Return the (x, y) coordinate for the center point of the cell that contains the specified text.  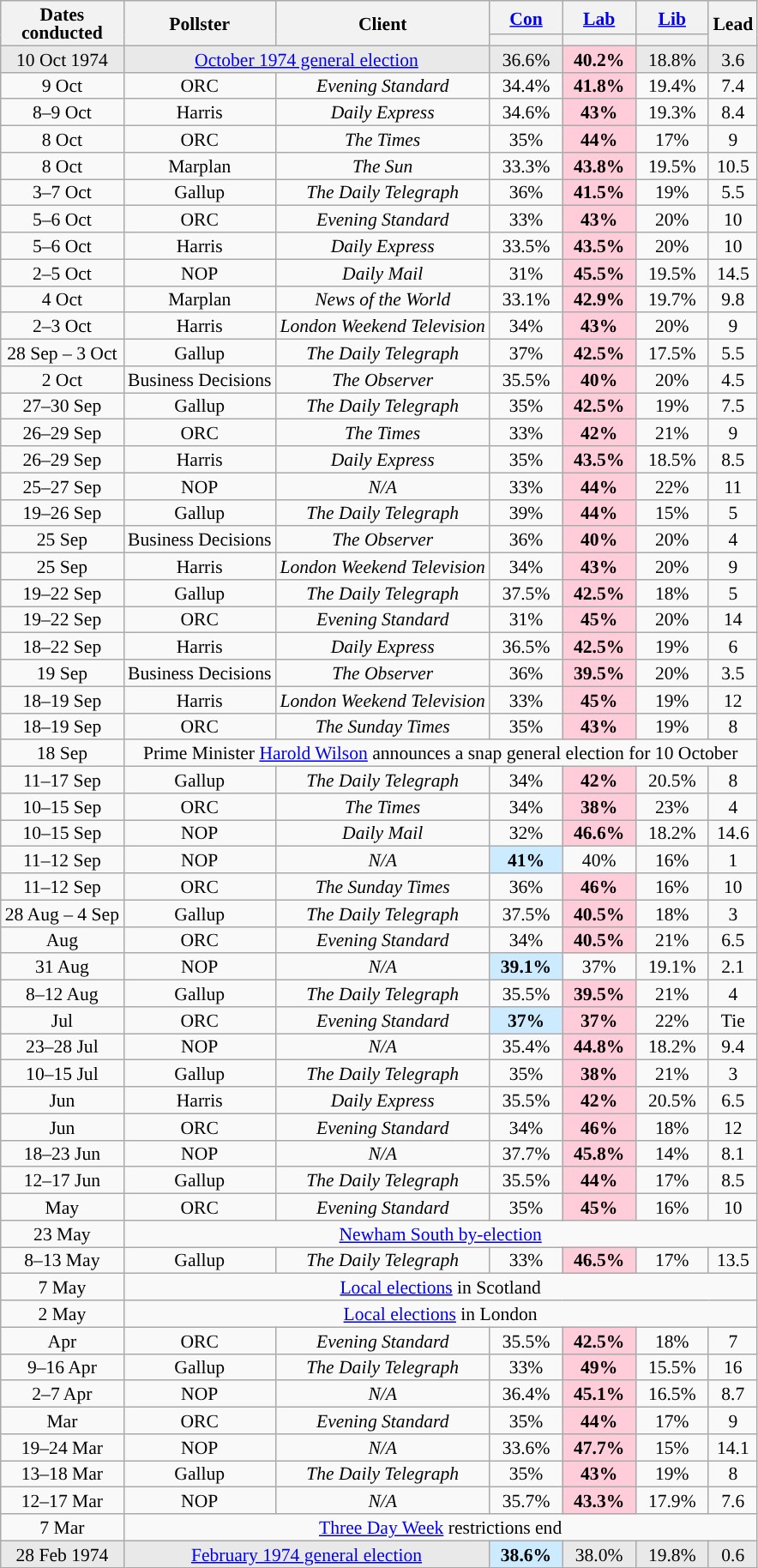
11 (732, 485)
33.3% (526, 166)
Jul (62, 1021)
41.8% (599, 86)
19.3% (672, 113)
47.7% (599, 1448)
2 Oct (62, 379)
8–9 Oct (62, 113)
Con (526, 17)
23 May (62, 1233)
13.5 (732, 1261)
14% (672, 1153)
The Sun (382, 166)
14.6 (732, 834)
41.5% (599, 192)
8.4 (732, 113)
33.6% (526, 1448)
11–17 Sep (62, 781)
Tie (732, 1021)
41% (526, 859)
35.4% (526, 1046)
7 May (62, 1287)
2–5 Oct (62, 273)
33.5% (526, 245)
Pollster (199, 23)
34.6% (526, 113)
October 1974 general election (307, 58)
9.8 (732, 299)
9.4 (732, 1046)
18.5% (672, 460)
19.8% (672, 1554)
18 Sep (62, 753)
Newham South by-election (441, 1233)
10 Oct 1974 (62, 58)
45.8% (599, 1153)
18–22 Sep (62, 647)
7.5 (732, 407)
7.4 (732, 86)
8.7 (732, 1395)
45.1% (599, 1395)
25–27 Sep (62, 485)
28 Sep – 3 Oct (62, 353)
33.1% (526, 299)
17.5% (672, 353)
Client (382, 23)
18.8% (672, 58)
Lab (599, 17)
28 Feb 1974 (62, 1554)
3.5 (732, 672)
10–15 Jul (62, 1074)
Lib (672, 17)
February 1974 general election (307, 1554)
27–30 Sep (62, 407)
8–12 Aug (62, 993)
17.9% (672, 1501)
7.6 (732, 1501)
2 May (62, 1314)
May (62, 1208)
Mar (62, 1420)
34.4% (526, 86)
35.7% (526, 1501)
1 (732, 859)
Apr (62, 1340)
36.6% (526, 58)
23% (672, 806)
43.3% (599, 1501)
16 (732, 1367)
38.6% (526, 1554)
Prime Minister Harold Wilson announces a snap general election for 10 October (441, 753)
16.5% (672, 1395)
0.6 (732, 1554)
News of the World (382, 299)
36.5% (526, 647)
23–28 Jul (62, 1046)
10.5 (732, 166)
15.5% (672, 1367)
49% (599, 1367)
45.5% (599, 273)
14.5 (732, 273)
46.5% (599, 1261)
31 Aug (62, 968)
40.2% (599, 58)
19–24 Mar (62, 1448)
28 Aug – 4 Sep (62, 913)
37.7% (526, 1153)
19.4% (672, 86)
Lead (732, 23)
8.1 (732, 1153)
19 Sep (62, 672)
Datesconducted (62, 23)
43.8% (599, 166)
8–13 May (62, 1261)
14.1 (732, 1448)
Aug (62, 940)
Local elections in Scotland (441, 1287)
6 (732, 647)
2–3 Oct (62, 326)
42.9% (599, 299)
19.7% (672, 299)
46.6% (599, 834)
9 Oct (62, 86)
12–17 Mar (62, 1501)
32% (526, 834)
19–26 Sep (62, 513)
9–16 Apr (62, 1367)
44.8% (599, 1046)
19.1% (672, 968)
14 (732, 619)
36.4% (526, 1395)
13–18 Mar (62, 1474)
Three Day Week restrictions end (441, 1527)
39.1% (526, 968)
3–7 Oct (62, 192)
2–7 Apr (62, 1395)
38.0% (599, 1554)
18–23 Jun (62, 1153)
3.6 (732, 58)
4 Oct (62, 299)
Local elections in London (441, 1314)
12–17 Jun (62, 1180)
7 Mar (62, 1527)
7 (732, 1340)
39% (526, 513)
2.1 (732, 968)
4.5 (732, 379)
